Detect which cell encompasses the target text, then output its (x, y) center coordinate. 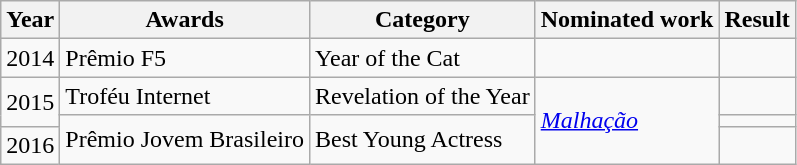
Prêmio Jovem Brasileiro (185, 140)
Best Young Actress (423, 140)
2016 (30, 145)
2015 (30, 102)
Revelation of the Year (423, 96)
Year (30, 20)
Prêmio F5 (185, 58)
Nominated work (627, 20)
Malhação (627, 120)
Year of the Cat (423, 58)
Troféu Internet (185, 96)
Category (423, 20)
Awards (185, 20)
Result (757, 20)
2014 (30, 58)
